Output the (x, y) coordinate of the center of the cell containing the given text.  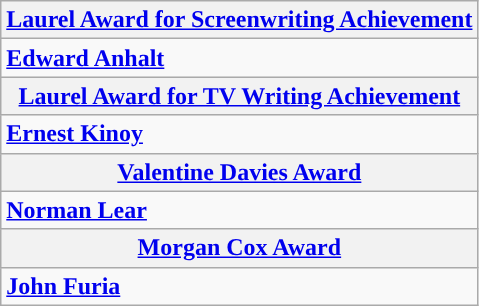
Valentine Davies Award (240, 172)
Ernest Kinoy (240, 134)
Laurel Award for Screenwriting Achievement (240, 20)
Morgan Cox Award (240, 248)
John Furia (240, 286)
Edward Anhalt (240, 58)
Norman Lear (240, 210)
Laurel Award for TV Writing Achievement (240, 96)
